Identify which cell holds the provided text, then report its [x, y] central coordinate. 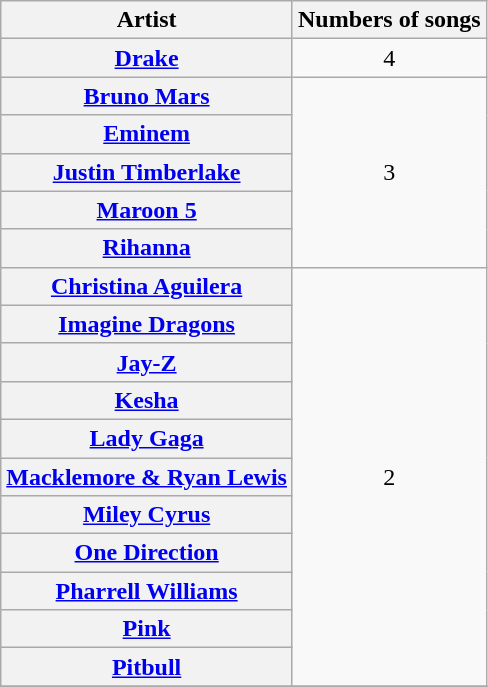
3 [389, 172]
Pitbull [147, 667]
Macklemore & Ryan Lewis [147, 477]
Drake [147, 58]
Bruno Mars [147, 96]
Eminem [147, 134]
Pink [147, 629]
Jay-Z [147, 362]
Kesha [147, 400]
Pharrell Williams [147, 591]
Maroon 5 [147, 210]
Christina Aguilera [147, 286]
Lady Gaga [147, 438]
Imagine Dragons [147, 324]
4 [389, 58]
Numbers of songs [389, 20]
Artist [147, 20]
2 [389, 476]
Justin Timberlake [147, 172]
Miley Cyrus [147, 515]
One Direction [147, 553]
Rihanna [147, 248]
